Identify which cell holds the provided text, then report its (x, y) central coordinate. 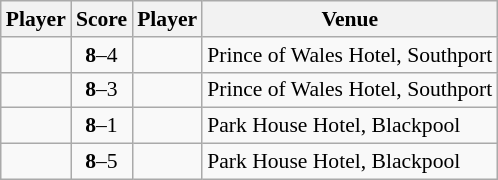
Score (102, 19)
8–4 (102, 55)
8–3 (102, 90)
Venue (350, 19)
8–5 (102, 162)
8–1 (102, 126)
